Pinpoint the cell where the given text exists, returning its [X, Y] midpoint coordinate. 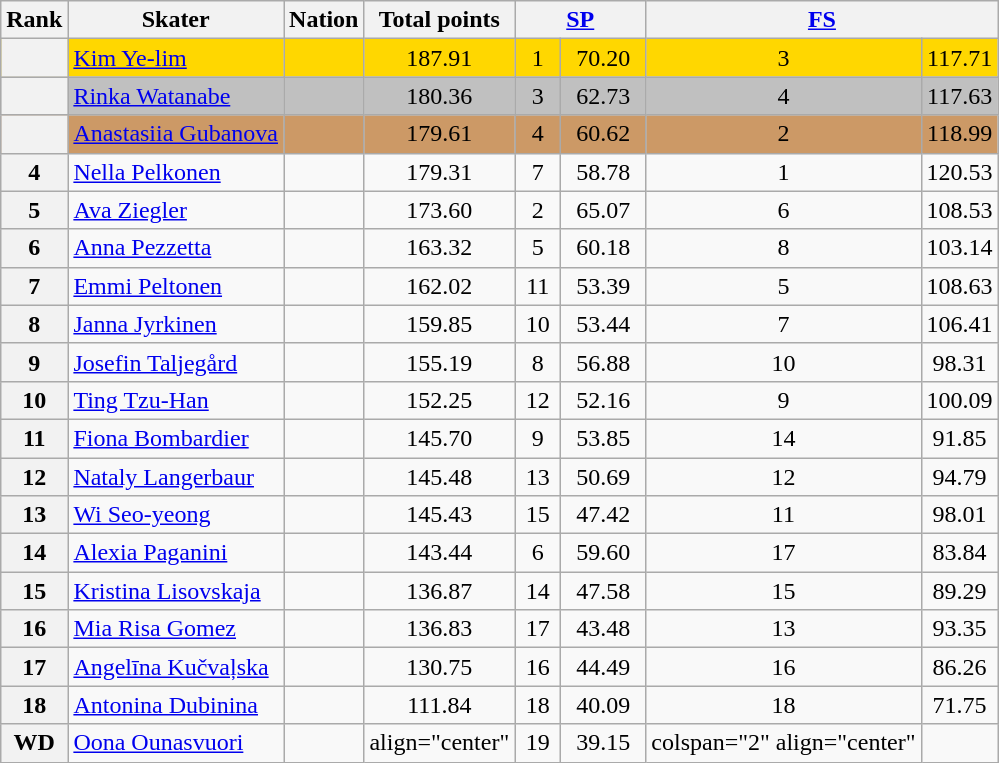
52.16 [604, 400]
179.31 [440, 172]
62.73 [604, 96]
173.60 [440, 210]
Oona Ounasvuori [176, 743]
163.32 [440, 248]
Rank [34, 20]
159.85 [440, 324]
143.44 [440, 553]
Kristina Lisovskaja [176, 591]
180.36 [440, 96]
71.75 [960, 705]
47.42 [604, 515]
Total points [440, 20]
111.84 [440, 705]
56.88 [604, 362]
86.26 [960, 667]
Anastasiia Gubanova [176, 134]
98.01 [960, 515]
152.25 [440, 400]
39.15 [604, 743]
Josefin Taljegård [176, 362]
145.48 [440, 477]
43.48 [604, 629]
162.02 [440, 286]
Janna Jyrkinen [176, 324]
98.31 [960, 362]
44.49 [604, 667]
106.41 [960, 324]
83.84 [960, 553]
Wi Seo-yeong [176, 515]
59.60 [604, 553]
103.14 [960, 248]
89.29 [960, 591]
117.63 [960, 96]
58.78 [604, 172]
Kim Ye-lim [176, 58]
136.83 [440, 629]
130.75 [440, 667]
155.19 [440, 362]
145.70 [440, 438]
Ava Ziegler [176, 210]
108.63 [960, 286]
SP [580, 20]
70.20 [604, 58]
Nataly Langerbaur [176, 477]
108.53 [960, 210]
117.71 [960, 58]
WD [34, 743]
60.62 [604, 134]
Angelīna Kučvaļska [176, 667]
Skater [176, 20]
53.85 [604, 438]
Anna Pezzetta [176, 248]
65.07 [604, 210]
100.09 [960, 400]
Nella Pelkonen [176, 172]
187.91 [440, 58]
91.85 [960, 438]
Emmi Peltonen [176, 286]
Ting Tzu-Han [176, 400]
60.18 [604, 248]
145.43 [440, 515]
53.44 [604, 324]
179.61 [440, 134]
40.09 [604, 705]
Mia Risa Gomez [176, 629]
120.53 [960, 172]
19 [538, 743]
53.39 [604, 286]
136.87 [440, 591]
118.99 [960, 134]
colspan="2" align="center" [784, 743]
94.79 [960, 477]
Antonina Dubinina [176, 705]
Alexia Paganini [176, 553]
47.58 [604, 591]
50.69 [604, 477]
93.35 [960, 629]
Nation [324, 20]
Fiona Bombardier [176, 438]
FS [822, 20]
Rinka Watanabe [176, 96]
align="center" [440, 743]
